Provide the (X, Y) coordinate of the cell's center where the given text is located.  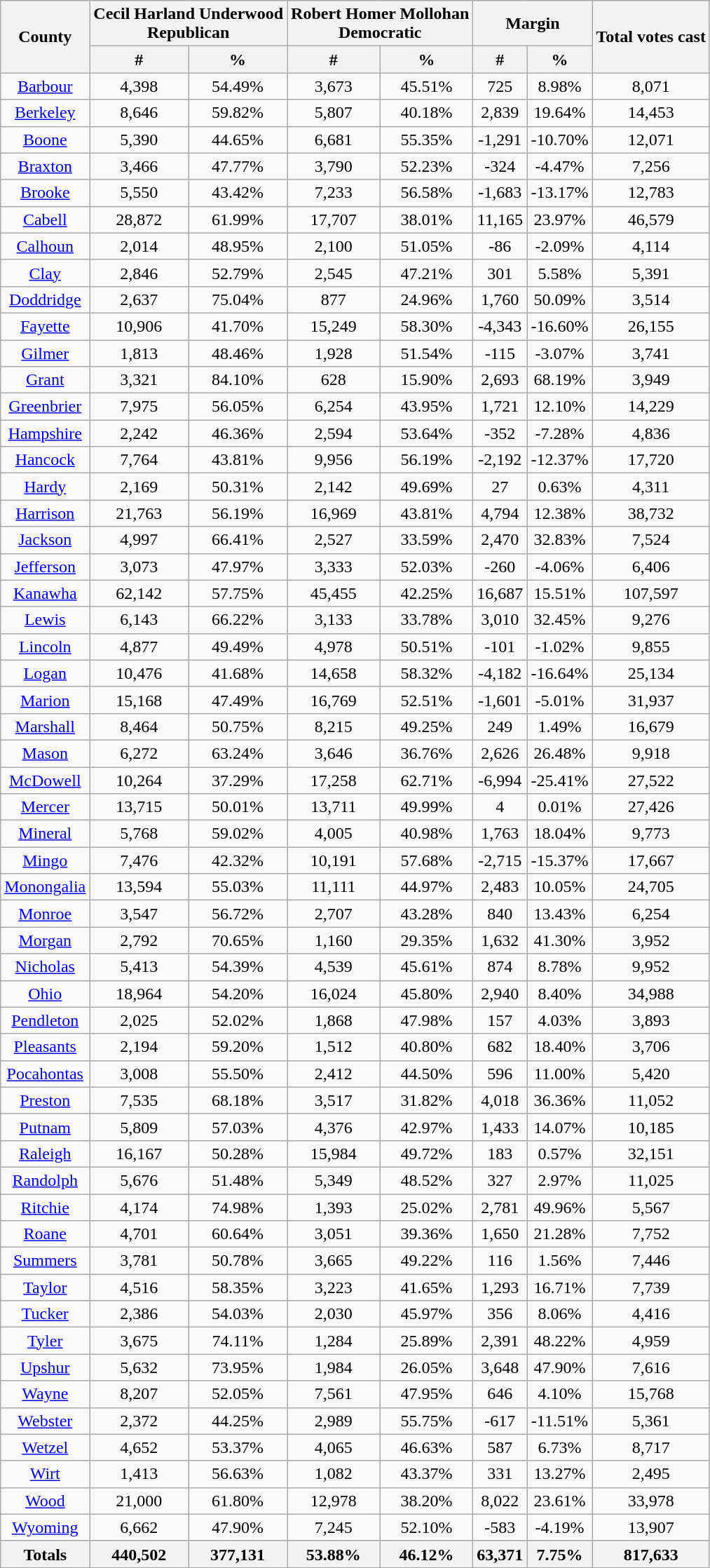
47.98% (426, 1020)
36.76% (426, 753)
51.48% (238, 1180)
Braxton (45, 166)
Randolph (45, 1180)
34,988 (651, 994)
44.25% (238, 1421)
50.78% (238, 1261)
7,245 (334, 1527)
26.48% (559, 753)
2,014 (139, 246)
7.75% (559, 1554)
45.61% (426, 967)
817,633 (651, 1554)
Putnam (45, 1127)
44.97% (426, 887)
43.95% (426, 407)
55.50% (238, 1074)
29.35% (426, 940)
49.22% (426, 1261)
4,794 (500, 513)
4 (500, 807)
7,524 (651, 540)
5,567 (651, 1207)
596 (500, 1074)
3,073 (139, 567)
2,693 (500, 380)
-16.60% (559, 326)
68.19% (559, 380)
4,877 (139, 647)
42.25% (426, 593)
Monroe (45, 914)
4,005 (334, 834)
9,276 (651, 620)
15,768 (651, 1394)
4,018 (500, 1100)
1,721 (500, 407)
46.12% (426, 1554)
Upshur (45, 1367)
52.79% (238, 273)
56.72% (238, 914)
9,773 (651, 834)
Harrison (45, 513)
Raleigh (45, 1154)
0.57% (559, 1154)
57.75% (238, 593)
3,648 (500, 1367)
4,836 (651, 433)
-1,601 (500, 700)
84.10% (238, 380)
9,952 (651, 967)
12.10% (559, 407)
46.36% (238, 433)
54.20% (238, 994)
32,151 (651, 1154)
Marion (45, 700)
Totals (45, 1554)
10,185 (651, 1127)
41.70% (238, 326)
48.46% (238, 353)
Robert Homer MollohanDemocratic (380, 24)
38.01% (426, 219)
-115 (500, 353)
Berkeley (45, 113)
-7.28% (559, 433)
2,707 (334, 914)
4,311 (651, 487)
52.23% (426, 166)
Wood (45, 1501)
4,997 (139, 540)
Monongalia (45, 887)
47.21% (426, 273)
6,272 (139, 753)
2,626 (500, 753)
11,052 (651, 1100)
Grant (45, 380)
21,763 (139, 513)
7,616 (651, 1367)
Barbour (45, 86)
15,168 (139, 700)
628 (334, 380)
13.27% (559, 1474)
-3.07% (559, 353)
15,984 (334, 1154)
52.51% (426, 700)
2,142 (334, 487)
877 (334, 299)
17,707 (334, 219)
7,535 (139, 1100)
52.02% (238, 1020)
Ritchie (45, 1207)
47.97% (238, 567)
10,264 (139, 780)
47.49% (238, 700)
4,065 (334, 1447)
3,790 (334, 166)
52.05% (238, 1394)
2,030 (334, 1314)
53.64% (426, 433)
3,133 (334, 620)
2,025 (139, 1020)
15,249 (334, 326)
61.99% (238, 219)
3,646 (334, 753)
2,527 (334, 540)
18.40% (559, 1047)
44.65% (238, 140)
5,390 (139, 140)
49.72% (426, 1154)
45,455 (334, 593)
3,675 (139, 1341)
23.97% (559, 219)
1,160 (334, 940)
Logan (45, 673)
Calhoun (45, 246)
682 (500, 1047)
32.83% (559, 540)
50.51% (426, 647)
46,579 (651, 219)
8,207 (139, 1394)
37.29% (238, 780)
-1,683 (500, 193)
2,242 (139, 433)
31.82% (426, 1100)
5,349 (334, 1180)
-4,343 (500, 326)
Tucker (45, 1314)
4,516 (139, 1287)
55.75% (426, 1421)
McDowell (45, 780)
40.98% (426, 834)
27,522 (651, 780)
25,134 (651, 673)
116 (500, 1261)
Nicholas (45, 967)
-617 (500, 1421)
Lewis (45, 620)
2,412 (334, 1074)
2,169 (139, 487)
40.18% (426, 113)
47.95% (426, 1394)
17,720 (651, 460)
-5.01% (559, 700)
Clay (45, 273)
3,706 (651, 1047)
14.07% (559, 1127)
-15.37% (559, 860)
Fayette (45, 326)
55.35% (426, 140)
Mineral (45, 834)
Brooke (45, 193)
24.96% (426, 299)
8.98% (559, 86)
53.88% (334, 1554)
1.56% (559, 1261)
1,433 (500, 1127)
12.38% (559, 513)
50.09% (559, 299)
8,646 (139, 113)
Margin (533, 24)
11,111 (334, 887)
2,372 (139, 1421)
7,233 (334, 193)
2,495 (651, 1474)
4,701 (139, 1234)
51.05% (426, 246)
-352 (500, 433)
33.78% (426, 620)
63,371 (500, 1554)
7,476 (139, 860)
6.73% (559, 1447)
-101 (500, 647)
4,376 (334, 1127)
Preston (45, 1100)
1,813 (139, 353)
17,258 (334, 780)
56.58% (426, 193)
49.49% (238, 647)
6,406 (651, 567)
Pleasants (45, 1047)
41.68% (238, 673)
9,918 (651, 753)
14,453 (651, 113)
5,632 (139, 1367)
12,071 (651, 140)
70.65% (238, 940)
57.68% (426, 860)
4,416 (651, 1314)
Wayne (45, 1394)
5,807 (334, 113)
1,650 (500, 1234)
Lincoln (45, 647)
-13.17% (559, 193)
3,673 (334, 86)
-86 (500, 246)
42.97% (426, 1127)
28,872 (139, 219)
41.65% (426, 1287)
3,333 (334, 567)
13,711 (334, 807)
23.61% (559, 1501)
45.51% (426, 86)
3,223 (334, 1287)
62,142 (139, 593)
Ohio (45, 994)
331 (500, 1474)
8.06% (559, 1314)
49.99% (426, 807)
11.00% (559, 1074)
Cabell (45, 219)
73.95% (238, 1367)
-25.41% (559, 780)
8,464 (139, 726)
7,752 (651, 1234)
-4.19% (559, 1527)
10,476 (139, 673)
Greenbrier (45, 407)
3,547 (139, 914)
5,768 (139, 834)
63.24% (238, 753)
74.98% (238, 1207)
5,676 (139, 1180)
-6,994 (500, 780)
Marshall (45, 726)
587 (500, 1447)
-2.09% (559, 246)
52.03% (426, 567)
Pocahontas (45, 1074)
11,025 (651, 1180)
0.63% (559, 487)
7,256 (651, 166)
-4.47% (559, 166)
2,846 (139, 273)
18.04% (559, 834)
14,658 (334, 673)
-1.02% (559, 647)
2,100 (334, 246)
1,082 (334, 1474)
-4,182 (500, 673)
2,940 (500, 994)
Pendleton (45, 1020)
440,502 (139, 1554)
3,517 (334, 1100)
16,969 (334, 513)
3,514 (651, 299)
-2,715 (500, 860)
1,928 (334, 353)
16,769 (334, 700)
33.59% (426, 540)
7,446 (651, 1261)
57.03% (238, 1127)
2,386 (139, 1314)
County (45, 36)
8,071 (651, 86)
8,215 (334, 726)
377,131 (238, 1554)
3,008 (139, 1074)
50.28% (238, 1154)
3,741 (651, 353)
58.30% (426, 326)
66.41% (238, 540)
5.58% (559, 273)
4.10% (559, 1394)
19.64% (559, 113)
10,191 (334, 860)
4,174 (139, 1207)
11,165 (500, 219)
24,705 (651, 887)
12,978 (334, 1501)
646 (500, 1394)
Wirt (45, 1474)
8.78% (559, 967)
47.77% (238, 166)
Cecil Harland UnderwoodRepublican (189, 24)
66.22% (238, 620)
327 (500, 1180)
43.37% (426, 1474)
54.39% (238, 967)
12,783 (651, 193)
4,652 (139, 1447)
21.28% (559, 1234)
13,907 (651, 1527)
8,717 (651, 1447)
48.22% (559, 1341)
1,293 (500, 1287)
4,959 (651, 1341)
38.20% (426, 1501)
42.32% (238, 860)
52.10% (426, 1527)
2,637 (139, 299)
7,739 (651, 1287)
60.64% (238, 1234)
356 (500, 1314)
1,284 (334, 1341)
9,855 (651, 647)
33,978 (651, 1501)
Taylor (45, 1287)
27 (500, 487)
49.96% (559, 1207)
Webster (45, 1421)
1,868 (334, 1020)
68.18% (238, 1100)
Mingo (45, 860)
31,937 (651, 700)
5,413 (139, 967)
32.45% (559, 620)
26.05% (426, 1367)
301 (500, 273)
Roane (45, 1234)
45.97% (426, 1314)
2,781 (500, 1207)
Jackson (45, 540)
1.49% (559, 726)
16.71% (559, 1287)
49.25% (426, 726)
2,194 (139, 1047)
59.82% (238, 113)
2,839 (500, 113)
61.80% (238, 1501)
5,391 (651, 273)
54.49% (238, 86)
3,665 (334, 1261)
48.95% (238, 246)
18,964 (139, 994)
Boone (45, 140)
183 (500, 1154)
56.63% (238, 1474)
54.03% (238, 1314)
50.01% (238, 807)
4,539 (334, 967)
16,024 (334, 994)
Hardy (45, 487)
5,361 (651, 1421)
43.42% (238, 193)
39.36% (426, 1234)
1,393 (334, 1207)
3,781 (139, 1261)
45.80% (426, 994)
44.50% (426, 1074)
2.97% (559, 1180)
25.02% (426, 1207)
26,155 (651, 326)
249 (500, 726)
Mercer (45, 807)
-12.37% (559, 460)
6,662 (139, 1527)
-4.06% (559, 567)
2,483 (500, 887)
-2,192 (500, 460)
3,952 (651, 940)
1,984 (334, 1367)
-16.64% (559, 673)
46.63% (426, 1447)
5,809 (139, 1127)
-11.51% (559, 1421)
56.05% (238, 407)
74.11% (238, 1341)
-583 (500, 1527)
59.02% (238, 834)
4,978 (334, 647)
14,229 (651, 407)
8,022 (500, 1501)
2,545 (334, 273)
107,597 (651, 593)
50.31% (238, 487)
2,989 (334, 1421)
5,550 (139, 193)
-324 (500, 166)
6,143 (139, 620)
Total votes cast (651, 36)
36.36% (559, 1100)
2,470 (500, 540)
3,051 (334, 1234)
4,114 (651, 246)
8.40% (559, 994)
5,420 (651, 1074)
55.03% (238, 887)
2,792 (139, 940)
43.28% (426, 914)
3,466 (139, 166)
3,010 (500, 620)
7,764 (139, 460)
840 (500, 914)
874 (500, 967)
17,667 (651, 860)
16,167 (139, 1154)
13,715 (139, 807)
10,906 (139, 326)
59.20% (238, 1047)
Mason (45, 753)
7,975 (139, 407)
41.30% (559, 940)
15.90% (426, 380)
2,594 (334, 433)
1,512 (334, 1047)
1,413 (139, 1474)
1,760 (500, 299)
6,681 (334, 140)
75.04% (238, 299)
Morgan (45, 940)
Wetzel (45, 1447)
25.89% (426, 1341)
Jefferson (45, 567)
62.71% (426, 780)
-260 (500, 567)
Tyler (45, 1341)
4,398 (139, 86)
Wyoming (45, 1527)
7,561 (334, 1394)
48.52% (426, 1180)
16,687 (500, 593)
4.03% (559, 1020)
1,763 (500, 834)
-10.70% (559, 140)
13.43% (559, 914)
725 (500, 86)
Doddridge (45, 299)
50.75% (238, 726)
2,391 (500, 1341)
Kanawha (45, 593)
Hampshire (45, 433)
27,426 (651, 807)
58.32% (426, 673)
16,679 (651, 726)
1,632 (500, 940)
15.51% (559, 593)
3,321 (139, 380)
53.37% (238, 1447)
51.54% (426, 353)
40.80% (426, 1047)
157 (500, 1020)
3,893 (651, 1020)
9,956 (334, 460)
0.01% (559, 807)
13,594 (139, 887)
Summers (45, 1261)
-1,291 (500, 140)
49.69% (426, 487)
Gilmer (45, 353)
58.35% (238, 1287)
Hancock (45, 460)
3,949 (651, 380)
21,000 (139, 1501)
10.05% (559, 887)
38,732 (651, 513)
